Capture the cell that displays the provided text and extract its (x, y) central coordinate. 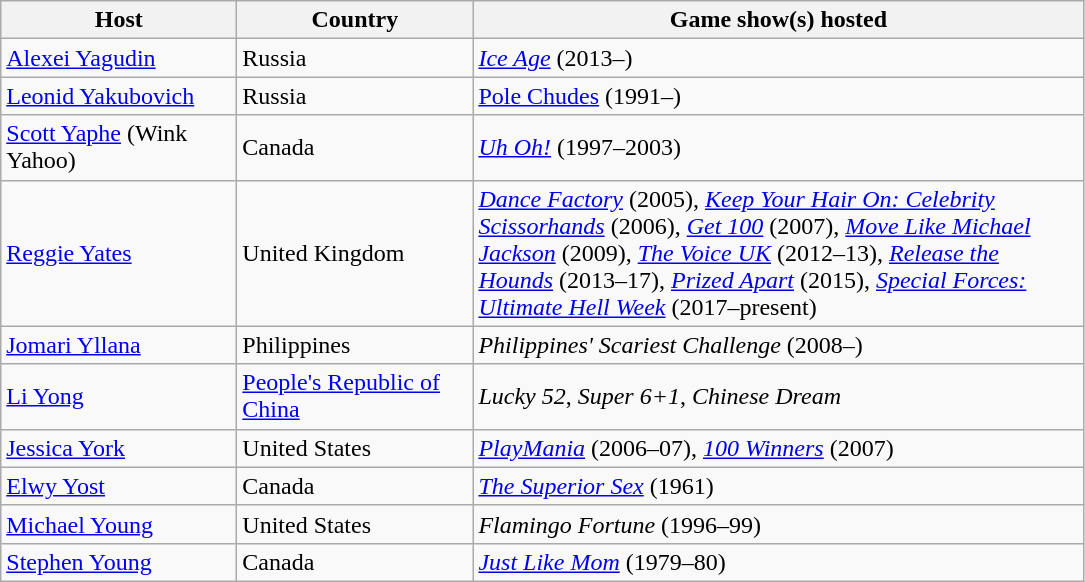
People's Republic of China (355, 396)
Elwy Yost (119, 486)
PlayMania (2006–07), 100 Winners (2007) (778, 448)
Host (119, 20)
Philippines (355, 345)
Lucky 52, Super 6+1, Chinese Dream (778, 396)
Michael Young (119, 524)
Leonid Yakubovich (119, 96)
Stephen Young (119, 562)
Li Yong (119, 396)
Flamingo Fortune (1996–99) (778, 524)
Country (355, 20)
Scott Yaphe (Wink Yahoo) (119, 148)
Jessica York (119, 448)
Uh Oh! (1997–2003) (778, 148)
Reggie Yates (119, 253)
The Superior Sex (1961) (778, 486)
United Kingdom (355, 253)
Just Like Mom (1979–80) (778, 562)
Alexei Yagudin (119, 58)
Jomari Yllana (119, 345)
Ice Age (2013–) (778, 58)
Pole Chudes (1991–) (778, 96)
Game show(s) hosted (778, 20)
Philippines' Scariest Challenge (2008–) (778, 345)
